Pinpoint the cell where the given text exists, returning its (X, Y) midpoint coordinate. 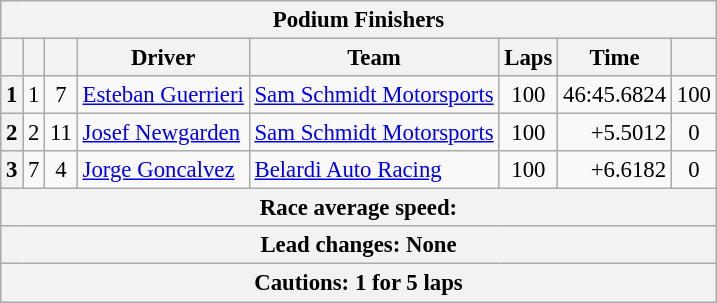
Jorge Goncalvez (163, 170)
+5.5012 (615, 133)
Josef Newgarden (163, 133)
+6.6182 (615, 170)
Podium Finishers (358, 20)
Driver (163, 58)
Race average speed: (358, 208)
Laps (528, 58)
11 (62, 133)
4 (62, 170)
Cautions: 1 for 5 laps (358, 283)
Team (374, 58)
46:45.6824 (615, 95)
Esteban Guerrieri (163, 95)
Time (615, 58)
Lead changes: None (358, 245)
3 (12, 170)
Belardi Auto Racing (374, 170)
